Search for the cell housing the specified text and yield its (x, y) center coordinate. 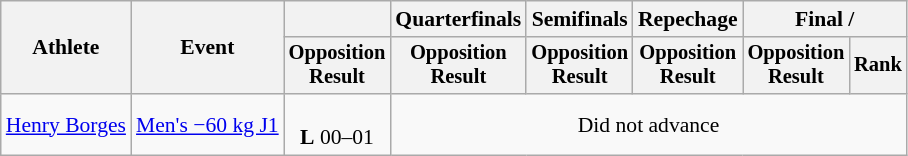
Henry Borges (66, 124)
L 00–01 (338, 124)
Semifinals (580, 19)
Did not advance (648, 124)
Rank (878, 66)
Event (208, 48)
Men's −60 kg J1 (208, 124)
Athlete (66, 48)
Quarterfinals (458, 19)
Repechage (688, 19)
Final / (825, 19)
